From the cell containing the given text, extract its center point as [X, Y] coordinate. 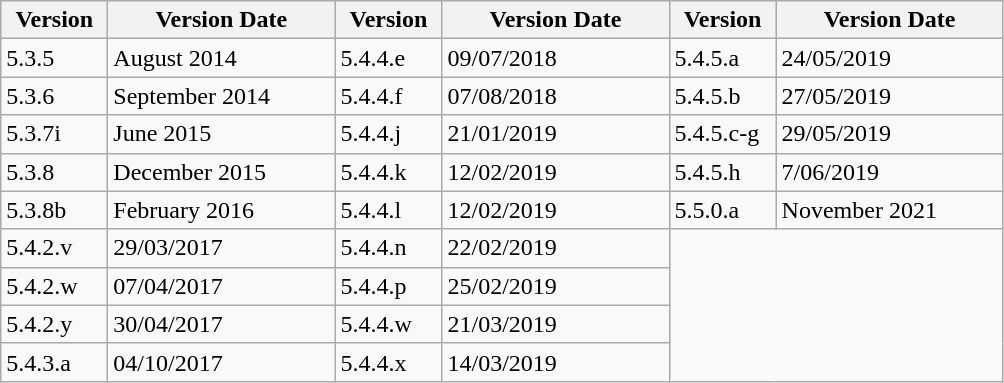
5.4.4.n [388, 248]
5.4.4.e [388, 58]
5.4.2.w [54, 286]
September 2014 [222, 96]
25/02/2019 [556, 286]
27/05/2019 [890, 96]
5.3.6 [54, 96]
7/06/2019 [890, 172]
30/04/2017 [222, 324]
5.4.2.v [54, 248]
5.4.5.a [722, 58]
December 2015 [222, 172]
5.4.4.k [388, 172]
5.4.4.f [388, 96]
5.4.4.j [388, 134]
24/05/2019 [890, 58]
21/01/2019 [556, 134]
June 2015 [222, 134]
14/03/2019 [556, 362]
5.3.5 [54, 58]
07/08/2018 [556, 96]
29/05/2019 [890, 134]
5.4.5.h [722, 172]
5.3.7i [54, 134]
5.4.3.a [54, 362]
August 2014 [222, 58]
22/02/2019 [556, 248]
5.4.4.w [388, 324]
5.5.0.a [722, 210]
5.4.2.y [54, 324]
5.3.8 [54, 172]
21/03/2019 [556, 324]
07/04/2017 [222, 286]
5.4.4.p [388, 286]
5.4.5.b [722, 96]
09/07/2018 [556, 58]
5.3.8b [54, 210]
04/10/2017 [222, 362]
February 2016 [222, 210]
5.4.4.x [388, 362]
November 2021 [890, 210]
5.4.5.c-g [722, 134]
29/03/2017 [222, 248]
5.4.4.l [388, 210]
